Return (x, y) of the center of cell containing provided text 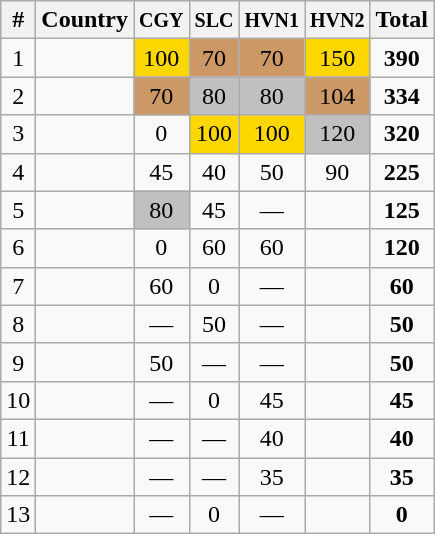
SLC (214, 20)
11 (18, 438)
CGY (162, 20)
390 (402, 58)
104 (338, 96)
225 (402, 172)
13 (18, 515)
1 (18, 58)
10 (18, 400)
4 (18, 172)
9 (18, 362)
HVN2 (338, 20)
5 (18, 210)
90 (338, 172)
12 (18, 477)
3 (18, 134)
2 (18, 96)
# (18, 20)
334 (402, 96)
6 (18, 248)
150 (338, 58)
Total (402, 20)
7 (18, 286)
Country (85, 20)
HVN1 (272, 20)
8 (18, 324)
320 (402, 134)
125 (402, 210)
